Provide the [x, y] coordinate of the cell's center where the given text is located.  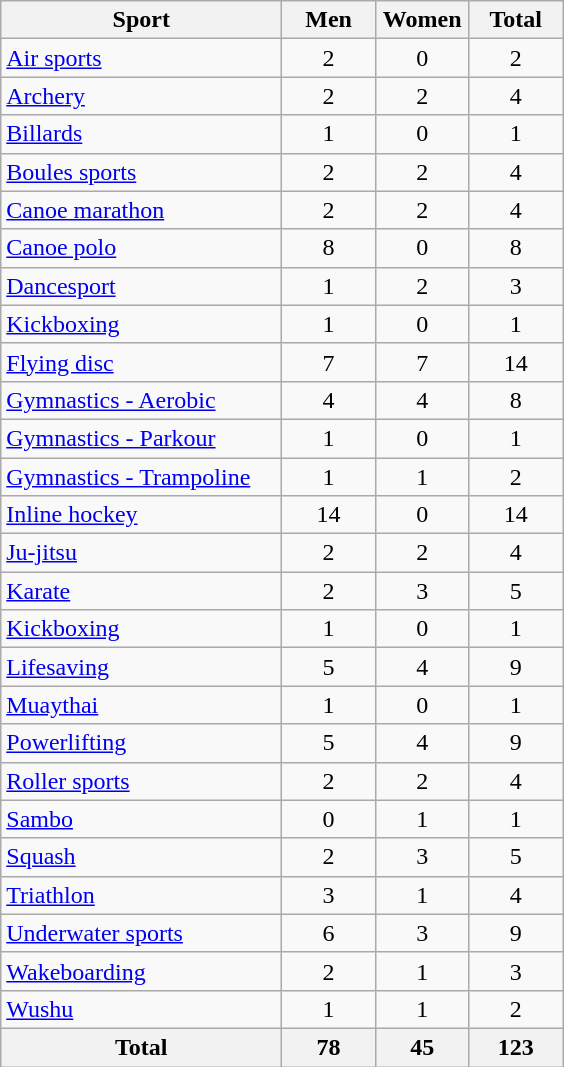
Inline hockey [142, 515]
Flying disc [142, 362]
Sport [142, 20]
Air sports [142, 58]
Wakeboarding [142, 971]
Gymnastics - Aerobic [142, 400]
Women [422, 20]
Dancesport [142, 286]
6 [329, 933]
Ju-jitsu [142, 553]
123 [516, 1047]
Canoe marathon [142, 210]
Karate [142, 591]
Archery [142, 96]
Underwater sports [142, 933]
45 [422, 1047]
Billards [142, 134]
Powerlifting [142, 743]
78 [329, 1047]
Roller sports [142, 781]
Sambo [142, 819]
Triathlon [142, 895]
Gymnastics - Parkour [142, 438]
Boules sports [142, 172]
Men [329, 20]
Wushu [142, 1009]
Squash [142, 857]
Muaythai [142, 705]
Gymnastics - Trampoline [142, 477]
Lifesaving [142, 667]
Canoe polo [142, 248]
